For the text-containing cell, return its midpoint in (X, Y) coordinate format. 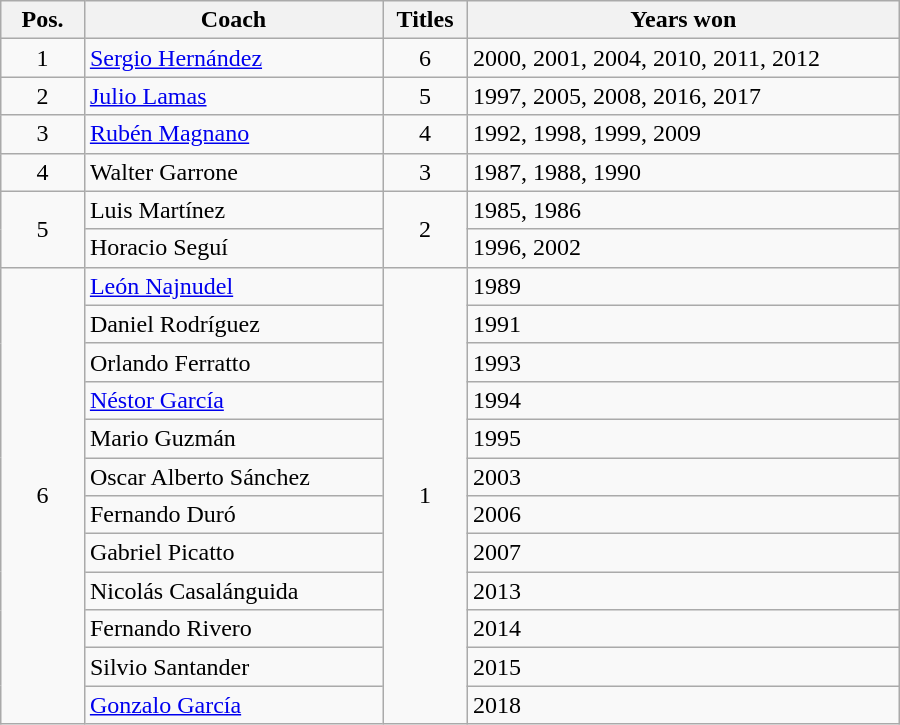
León Najnudel (233, 286)
2018 (683, 705)
2007 (683, 553)
Horacio Seguí (233, 248)
1991 (683, 324)
1989 (683, 286)
Mario Guzmán (233, 438)
Julio Lamas (233, 96)
2006 (683, 515)
Walter Garrone (233, 172)
Orlando Ferratto (233, 362)
2003 (683, 477)
2013 (683, 591)
1992, 1998, 1999, 2009 (683, 134)
Rubén Magnano (233, 134)
1994 (683, 400)
Fernando Rivero (233, 629)
Titles (426, 20)
1987, 1988, 1990 (683, 172)
1985, 1986 (683, 210)
Gabriel Picatto (233, 553)
Nicolás Casalánguida (233, 591)
2000, 2001, 2004, 2010, 2011, 2012 (683, 58)
Pos. (43, 20)
Fernando Duró (233, 515)
Sergio Hernández (233, 58)
Coach (233, 20)
2014 (683, 629)
1997, 2005, 2008, 2016, 2017 (683, 96)
Years won (683, 20)
1996, 2002 (683, 248)
2015 (683, 667)
1993 (683, 362)
Luis Martínez (233, 210)
Oscar Alberto Sánchez (233, 477)
Néstor García (233, 400)
Gonzalo García (233, 705)
Daniel Rodríguez (233, 324)
Silvio Santander (233, 667)
1995 (683, 438)
